For the text-containing cell, return its midpoint in [x, y] coordinate format. 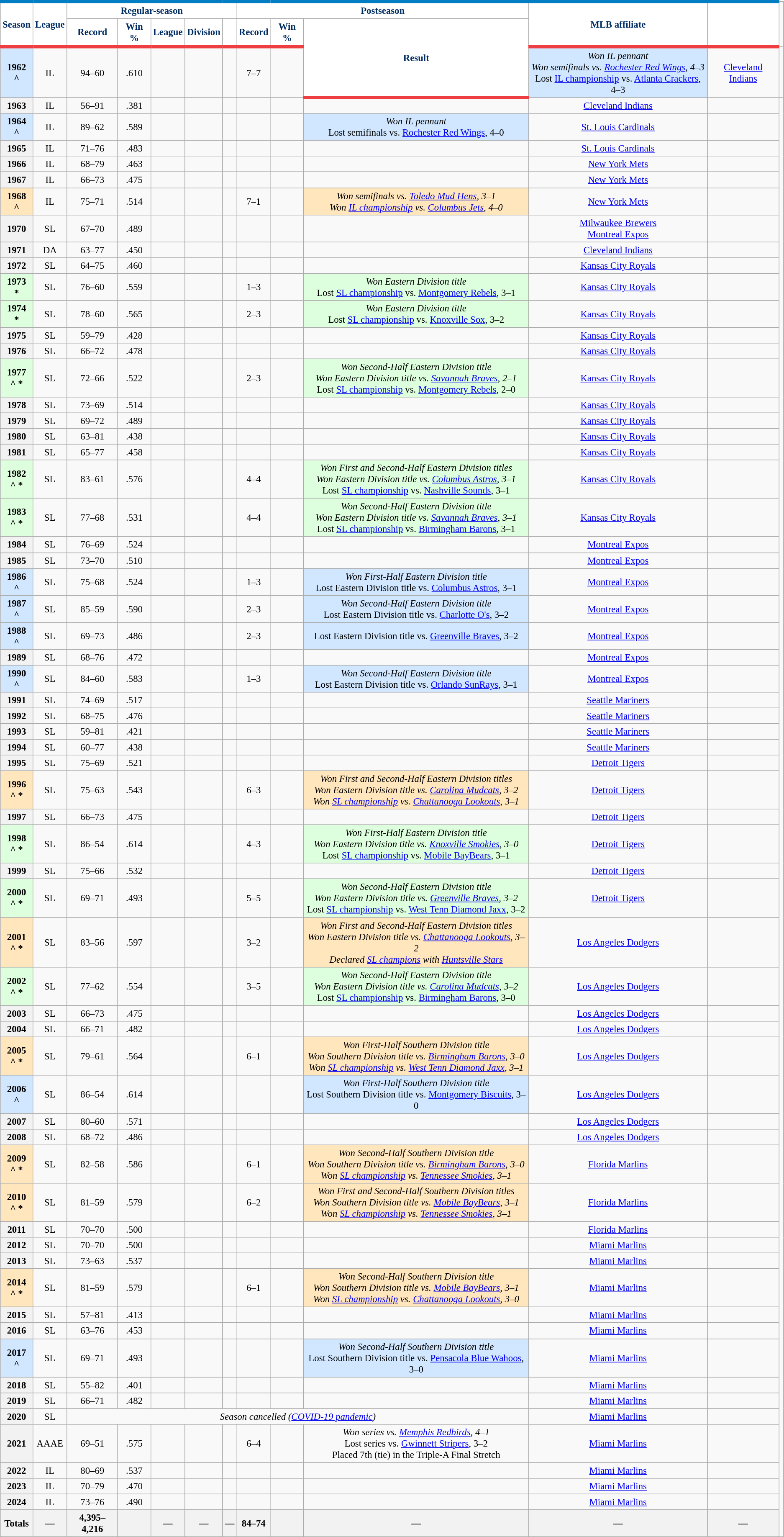
6–3 [254, 790]
.559 [135, 287]
Lost Eastern Division title vs. Greenville Braves, 3–2 [416, 636]
.510 [135, 560]
Won First-Half Southern Division titleLost Southern Division title vs. Montgomery Biscuits, 3–0 [416, 1095]
57–81 [92, 1315]
63–77 [92, 250]
Won Second-Half Eastern Division titleWon Eastern Division title vs. Greenville Braves, 3–2Lost SL championship vs. West Tenn Diamond Jaxx, 3–2 [416, 898]
1976 [17, 351]
1970 [17, 229]
Result [416, 59]
2004 [17, 1029]
70–79 [92, 1486]
.565 [135, 314]
2020 [17, 1416]
67–70 [92, 229]
71–76 [92, 149]
AAAE [49, 1444]
73–63 [92, 1261]
.413 [135, 1315]
6–2 [254, 1203]
Totals [17, 1524]
2001^ * [17, 943]
Won Second-Half Eastern Division titleLost Eastern Division title vs. Orlando SunRays, 3–1 [416, 679]
2010^ * [17, 1203]
.610 [135, 72]
1971 [17, 250]
.590 [135, 609]
.490 [135, 1502]
1984 [17, 545]
2021 [17, 1444]
1991 [17, 700]
.478 [135, 351]
Won First-Half Eastern Division titleLost Eastern Division title vs. Columbus Astros, 3–1 [416, 582]
56–91 [92, 106]
63–76 [92, 1331]
73–70 [92, 560]
5–5 [254, 898]
59–79 [92, 335]
.470 [135, 1486]
.458 [135, 452]
MLB affiliate [618, 24]
78–60 [92, 314]
.586 [135, 1164]
1990^ [17, 679]
1980 [17, 437]
Won series vs. Memphis Redbirds, 4–1Lost series vs. Gwinnett Stripers, 3–2Placed 7th (tie) in the Triple-A Final Stretch [416, 1444]
1996^ * [17, 790]
75–69 [92, 763]
84–60 [92, 679]
.521 [135, 763]
Won Second-Half Southern Division titleWon Southern Division title vs. Birmingham Barons, 3–0Won SL championship vs. Tennessee Smokies, 3–1 [416, 1164]
74–69 [92, 700]
Won semifinals vs. Toledo Mud Hens, 3–1Won IL championship vs. Columbus Jets, 4–0 [416, 202]
1994 [17, 748]
1977^ * [17, 378]
1982^ * [17, 479]
Won First-Half Eastern Division titleWon Eastern Division title vs. Knoxville Smokies, 3–0Lost SL championship vs. Mobile BayBears, 3–1 [416, 844]
72–66 [92, 378]
.381 [135, 106]
.522 [135, 378]
.483 [135, 149]
1985 [17, 560]
Postseason [383, 10]
2014^ * [17, 1288]
76–60 [92, 287]
2005^ * [17, 1056]
1988^ [17, 636]
68–79 [92, 164]
Won IL pennantLost semifinals vs. Rochester Red Wings, 4–0 [416, 127]
68–72 [92, 1137]
73–69 [92, 405]
1967 [17, 180]
DA [49, 250]
84–74 [254, 1524]
1963 [17, 106]
83–56 [92, 943]
1992 [17, 716]
69–73 [92, 636]
Won First and Second-Half Eastern Division titlesWon Eastern Division title vs. Columbus Astros, 3–1Lost SL championship vs. Nashville Sounds, 3–1 [416, 479]
.564 [135, 1056]
Won Second-Half Eastern Division titleWon Eastern Division title vs. Savannah Braves, 2–1Lost SL championship vs. Montgomery Rebels, 2–0 [416, 378]
76–69 [92, 545]
2024 [17, 1502]
2006^ [17, 1095]
.576 [135, 479]
1964^ [17, 127]
89–62 [92, 127]
.472 [135, 658]
63–81 [92, 437]
2019 [17, 1401]
1981 [17, 452]
Won Eastern Division titleLost SL championship vs. Montgomery Rebels, 3–1 [416, 287]
.583 [135, 679]
Won IL pennantWon semifinals vs. Rochester Red Wings, 4–3Lost IL championship vs. Atlanta Crackers, 4–3 [618, 72]
.428 [135, 335]
2007 [17, 1121]
.517 [135, 700]
1979 [17, 421]
1983^ * [17, 518]
75–71 [92, 202]
2016 [17, 1331]
.460 [135, 265]
.543 [135, 790]
.476 [135, 716]
.401 [135, 1385]
1978 [17, 405]
2023 [17, 1486]
.575 [135, 1444]
85–59 [92, 609]
1999 [17, 871]
2018 [17, 1385]
3–5 [254, 986]
.531 [135, 518]
1968^ [17, 202]
64–75 [92, 265]
60–77 [92, 748]
2000^ * [17, 898]
83–61 [92, 479]
77–68 [92, 518]
2011 [17, 1230]
55–82 [92, 1385]
1997 [17, 817]
80–69 [92, 1470]
3–2 [254, 943]
1962^ [17, 72]
75–68 [92, 582]
1993 [17, 732]
Regular-season [152, 10]
.450 [135, 250]
2012 [17, 1245]
69–72 [92, 421]
94–60 [92, 72]
2008 [17, 1137]
65–77 [92, 452]
Won Second-Half Eastern Division titleWon Eastern Division title vs. Savannah Braves, 3–1Lost SL championship vs. Birmingham Barons, 3–1 [416, 518]
Won Eastern Division titleLost SL championship vs. Knoxville Sox, 3–2 [416, 314]
Season [17, 24]
7–7 [254, 72]
Won First and Second-Half Eastern Division titlesWon Eastern Division title vs. Chattanooga Lookouts, 3–2Declared SL champions with Huntsville Stars [416, 943]
.421 [135, 732]
4,395–4,216 [92, 1524]
73–76 [92, 1502]
2009^ * [17, 1164]
.453 [135, 1331]
7–1 [254, 202]
.532 [135, 871]
59–81 [92, 732]
.554 [135, 986]
Won First and Second-Half Southern Division titlesWon Southern Division title vs. Mobile BayBears, 3–1Won SL championship vs. Tennessee Smokies, 3–1 [416, 1203]
66–72 [92, 351]
Won First-Half Southern Division titleWon Southern Division title vs. Birmingham Barons, 3–0Won SL championship vs. West Tenn Diamond Jaxx, 3–1 [416, 1056]
1972 [17, 265]
2003 [17, 1013]
1989 [17, 658]
2022 [17, 1470]
.589 [135, 127]
75–66 [92, 871]
1975 [17, 335]
1987^ [17, 609]
Season cancelled (COVID-19 pandemic) [298, 1416]
Division [204, 33]
75–63 [92, 790]
Won Second-Half Eastern Division titleWon Eastern Division title vs. Carolina Mudcats, 3–2Lost SL championship vs. Birmingham Barons, 3–0 [416, 986]
82–58 [92, 1164]
Won Second-Half Southern Division titleWon Southern Division title vs. Mobile BayBears, 3–1Won SL championship vs. Chattanooga Lookouts, 3–0 [416, 1288]
.597 [135, 943]
1995 [17, 763]
79–61 [92, 1056]
Milwaukee BrewersMontreal Expos [618, 229]
2017^ [17, 1358]
1973* [17, 287]
4–3 [254, 844]
69–51 [92, 1444]
1974* [17, 314]
68–76 [92, 658]
2015 [17, 1315]
77–62 [92, 986]
2013 [17, 1261]
1986^ [17, 582]
6–4 [254, 1444]
2002^ * [17, 986]
80–60 [92, 1121]
1966 [17, 164]
1965 [17, 149]
Won Second-Half Eastern Division titleLost Eastern Division title vs. Charlotte O's, 3–2 [416, 609]
1998^ * [17, 844]
.571 [135, 1121]
Won Second-Half Southern Division titleLost Southern Division title vs. Pensacola Blue Wahoos, 3–0 [416, 1358]
68–75 [92, 716]
.463 [135, 164]
